Scan for the cell matching the given text and deliver its [X, Y] coordinate at center. 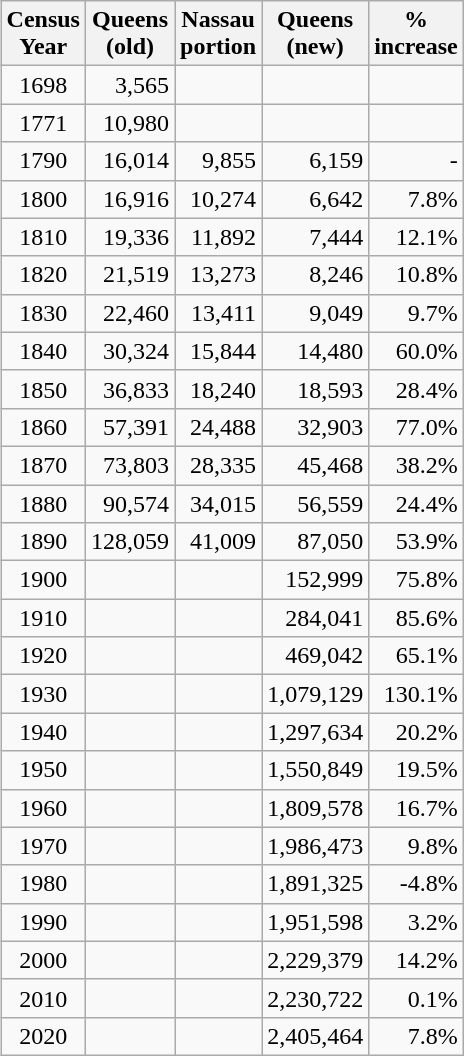
8,246 [316, 275]
45,468 [316, 465]
1900 [43, 580]
7,444 [316, 237]
18,240 [218, 389]
1,951,598 [316, 922]
6,159 [316, 161]
11,892 [218, 237]
20.2% [416, 732]
38.2% [416, 465]
1960 [43, 808]
1850 [43, 389]
2,230,722 [316, 998]
15,844 [218, 351]
152,999 [316, 580]
1820 [43, 275]
1,297,634 [316, 732]
24.4% [416, 503]
36,833 [130, 389]
12.1% [416, 237]
Queens(old) [130, 34]
14.2% [416, 960]
1800 [43, 199]
1,891,325 [316, 884]
21,519 [130, 275]
1,550,849 [316, 770]
6,642 [316, 199]
130.1% [416, 694]
24,488 [218, 427]
34,015 [218, 503]
9,049 [316, 313]
1950 [43, 770]
14,480 [316, 351]
9.8% [416, 846]
1771 [43, 123]
2010 [43, 998]
1920 [43, 656]
65.1% [416, 656]
16.7% [416, 808]
56,559 [316, 503]
2,229,379 [316, 960]
- [416, 161]
53.9% [416, 542]
2,405,464 [316, 1036]
19.5% [416, 770]
1940 [43, 732]
10,274 [218, 199]
1980 [43, 884]
-4.8% [416, 884]
1,809,578 [316, 808]
75.8% [416, 580]
3,565 [130, 85]
284,041 [316, 618]
90,574 [130, 503]
3.2% [416, 922]
1890 [43, 542]
73,803 [130, 465]
18,593 [316, 389]
13,273 [218, 275]
32,903 [316, 427]
2020 [43, 1036]
13,411 [218, 313]
1880 [43, 503]
41,009 [218, 542]
1930 [43, 694]
85.6% [416, 618]
%increase [416, 34]
1,986,473 [316, 846]
2000 [43, 960]
0.1% [416, 998]
Nassauportion [218, 34]
Queens(new) [316, 34]
60.0% [416, 351]
469,042 [316, 656]
57,391 [130, 427]
16,916 [130, 199]
30,324 [130, 351]
CensusYear [43, 34]
1790 [43, 161]
1830 [43, 313]
128,059 [130, 542]
1970 [43, 846]
28.4% [416, 389]
10,980 [130, 123]
1860 [43, 427]
1840 [43, 351]
1,079,129 [316, 694]
87,050 [316, 542]
9.7% [416, 313]
28,335 [218, 465]
10.8% [416, 275]
1910 [43, 618]
22,460 [130, 313]
19,336 [130, 237]
1870 [43, 465]
1698 [43, 85]
16,014 [130, 161]
77.0% [416, 427]
1990 [43, 922]
1810 [43, 237]
9,855 [218, 161]
